Provide the [X, Y] coordinate of the cell's center where the given text is located.  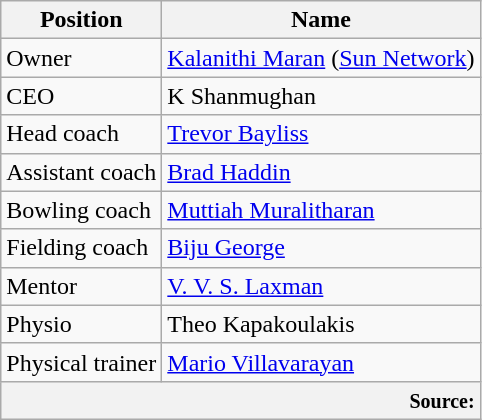
Kalanithi Maran (Sun Network) [321, 58]
V. V. S. Laxman [321, 286]
Fielding coach [82, 248]
Owner [82, 58]
Head coach [82, 134]
Theo Kapakoulakis [321, 324]
Source: [240, 400]
Biju George [321, 248]
Position [82, 20]
Assistant coach [82, 172]
K Shanmughan [321, 96]
Trevor Bayliss [321, 134]
Brad Haddin [321, 172]
Bowling coach [82, 210]
Muttiah Muralitharan [321, 210]
Mario Villavarayan [321, 362]
Physical trainer [82, 362]
Name [321, 20]
Physio [82, 324]
Mentor [82, 286]
CEO [82, 96]
